Pinpoint the cell where the given text exists, returning its [x, y] midpoint coordinate. 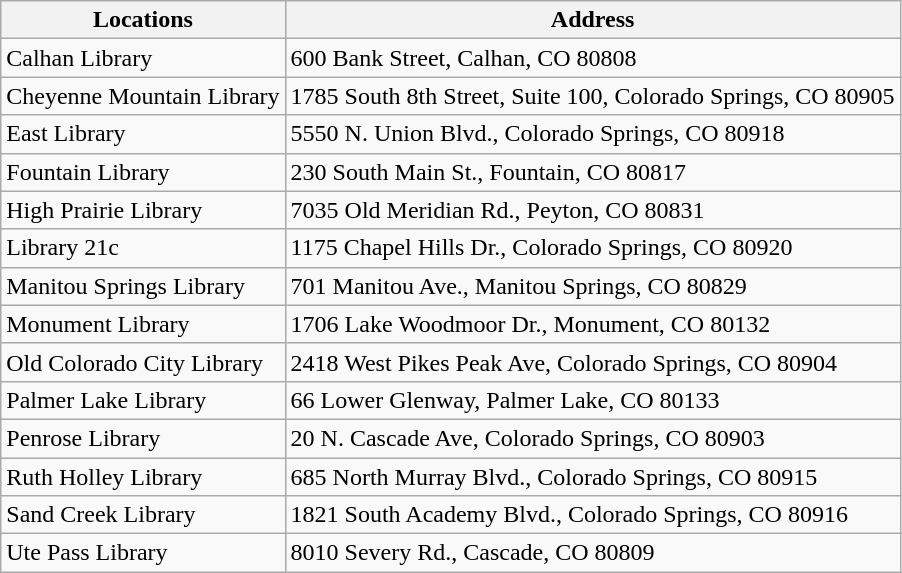
7035 Old Meridian Rd., Peyton, CO 80831 [592, 210]
Address [592, 20]
Library 21c [143, 248]
Old Colorado City Library [143, 362]
2418 West Pikes Peak Ave, Colorado Springs, CO 80904 [592, 362]
685 North Murray Blvd., Colorado Springs, CO 80915 [592, 477]
Palmer Lake Library [143, 400]
Locations [143, 20]
20 N. Cascade Ave, Colorado Springs, CO 80903 [592, 438]
Ruth Holley Library [143, 477]
230 South Main St., Fountain, CO 80817 [592, 172]
Penrose Library [143, 438]
1175 Chapel Hills Dr., Colorado Springs, CO 80920 [592, 248]
66 Lower Glenway, Palmer Lake, CO 80133 [592, 400]
East Library [143, 134]
701 Manitou Ave., Manitou Springs, CO 80829 [592, 286]
600 Bank Street, Calhan, CO 80808 [592, 58]
5550 N. Union Blvd., Colorado Springs, CO 80918 [592, 134]
1821 South Academy Blvd., Colorado Springs, CO 80916 [592, 515]
Cheyenne Mountain Library [143, 96]
Monument Library [143, 324]
8010 Severy Rd., Cascade, CO 80809 [592, 553]
Manitou Springs Library [143, 286]
1785 South 8th Street, Suite 100, Colorado Springs, CO 80905 [592, 96]
1706 Lake Woodmoor Dr., Monument, CO 80132 [592, 324]
Sand Creek Library [143, 515]
Ute Pass Library [143, 553]
Calhan Library [143, 58]
Fountain Library [143, 172]
High Prairie Library [143, 210]
